Locate the cell with the specified text and output its [X, Y] center coordinate. 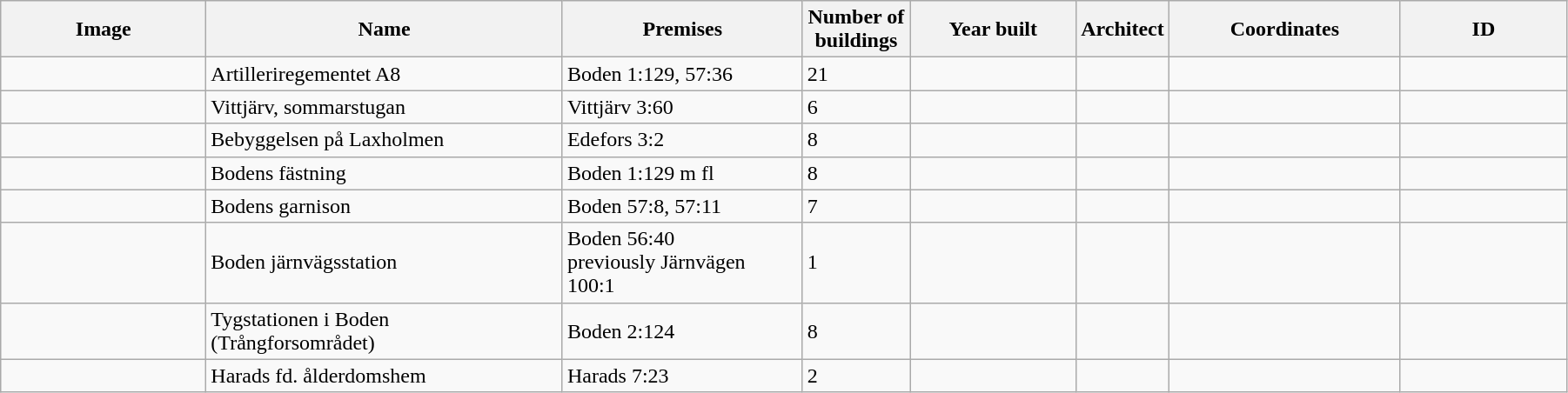
Vittjärv, sommarstugan [385, 107]
Artilleriregementet A8 [385, 74]
Boden 1:129, 57:36 [682, 74]
Coordinates [1284, 30]
Bodens fästning [385, 173]
ID [1483, 30]
Tygstationen i Boden (Trångforsområdet) [385, 330]
Boden 1:129 m fl [682, 173]
Bodens garnison [385, 206]
Premises [682, 30]
Boden 56:40previously Järnvägen 100:1 [682, 263]
Boden 57:8, 57:11 [682, 206]
Architect [1122, 30]
Name [385, 30]
7 [856, 206]
Harads fd. ålderdomshem [385, 376]
Image [104, 30]
1 [856, 263]
21 [856, 74]
Harads 7:23 [682, 376]
2 [856, 376]
6 [856, 107]
Boden järnvägsstation [385, 263]
Year built [994, 30]
Vittjärv 3:60 [682, 107]
Bebyggelsen på Laxholmen [385, 140]
Boden 2:124 [682, 330]
Number ofbuildings [856, 30]
Edefors 3:2 [682, 140]
